Identify which cell holds the provided text, then report its (x, y) central coordinate. 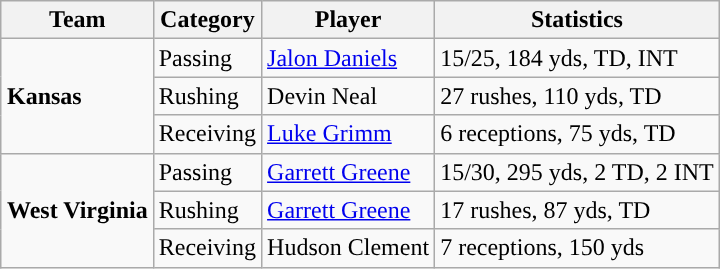
Kansas (77, 96)
Hudson Clement (348, 248)
15/30, 295 yds, 2 TD, 2 INT (578, 172)
Player (348, 20)
Statistics (578, 20)
West Virginia (77, 210)
7 receptions, 150 yds (578, 248)
Devin Neal (348, 96)
Jalon Daniels (348, 58)
Luke Grimm (348, 134)
17 rushes, 87 yds, TD (578, 210)
6 receptions, 75 yds, TD (578, 134)
15/25, 184 yds, TD, INT (578, 58)
27 rushes, 110 yds, TD (578, 96)
Category (207, 20)
Team (77, 20)
